Return [x, y] of the center of cell containing provided text 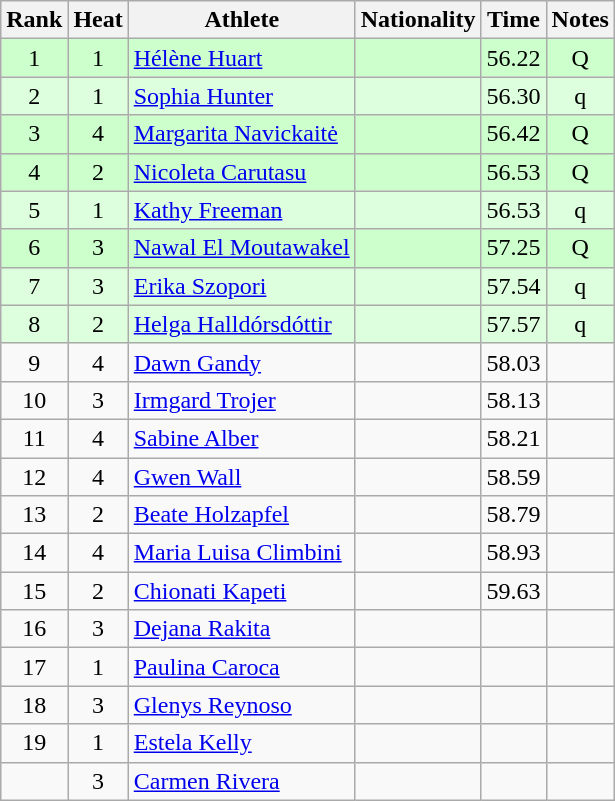
Sophia Hunter [242, 96]
58.59 [514, 477]
Maria Luisa Climbini [242, 553]
Nationality [418, 20]
19 [34, 743]
56.22 [514, 58]
15 [34, 591]
Carmen Rivera [242, 781]
Nawal El Moutawakel [242, 248]
58.03 [514, 362]
17 [34, 667]
Beate Holzapfel [242, 515]
58.93 [514, 553]
Gwen Wall [242, 477]
58.79 [514, 515]
12 [34, 477]
Kathy Freeman [242, 210]
Helga Halldórsdóttir [242, 324]
57.54 [514, 286]
16 [34, 629]
59.63 [514, 591]
Notes [580, 20]
Time [514, 20]
Paulina Caroca [242, 667]
Chionati Kapeti [242, 591]
Glenys Reynoso [242, 705]
Athlete [242, 20]
Hélène Huart [242, 58]
58.13 [514, 400]
Irmgard Trojer [242, 400]
Heat [98, 20]
7 [34, 286]
57.25 [514, 248]
Margarita Navickaitė [242, 134]
Nicoleta Carutasu [242, 172]
56.42 [514, 134]
Dejana Rakita [242, 629]
18 [34, 705]
58.21 [514, 438]
56.30 [514, 96]
9 [34, 362]
Sabine Alber [242, 438]
11 [34, 438]
57.57 [514, 324]
8 [34, 324]
13 [34, 515]
10 [34, 400]
5 [34, 210]
Estela Kelly [242, 743]
Dawn Gandy [242, 362]
Rank [34, 20]
Erika Szopori [242, 286]
6 [34, 248]
14 [34, 553]
